Scan for the cell matching the given text and deliver its (x, y) coordinate at center. 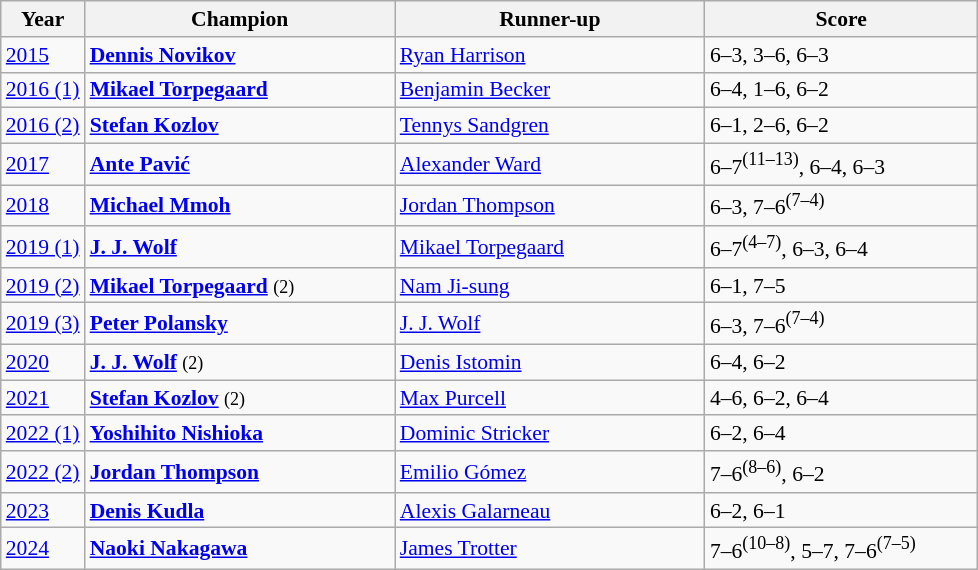
2020 (43, 363)
6–4, 1–6, 6–2 (842, 90)
6–7(4–7), 6–3, 6–4 (842, 246)
7–6(8–6), 6–2 (842, 472)
Ante Pavić (240, 164)
Stefan Kozlov (2) (240, 398)
Dennis Novikov (240, 55)
Mikael Torpegaard (2) (240, 286)
Ryan Harrison (550, 55)
Denis Kudla (240, 511)
Score (842, 19)
Naoki Nakagawa (240, 548)
Dominic Stricker (550, 434)
2019 (3) (43, 324)
6–2, 6–1 (842, 511)
Alexander Ward (550, 164)
2021 (43, 398)
2024 (43, 548)
Champion (240, 19)
Michael Mmoh (240, 206)
2016 (1) (43, 90)
6–1, 2–6, 6–2 (842, 126)
Denis Istomin (550, 363)
7–6(10–8), 5–7, 7–6(7–5) (842, 548)
Yoshihito Nishioka (240, 434)
Alexis Galarneau (550, 511)
2019 (2) (43, 286)
2022 (2) (43, 472)
Peter Polansky (240, 324)
Max Purcell (550, 398)
Runner-up (550, 19)
2023 (43, 511)
2018 (43, 206)
James Trotter (550, 548)
6–2, 6–4 (842, 434)
Emilio Gómez (550, 472)
6–4, 6–2 (842, 363)
Tennys Sandgren (550, 126)
2017 (43, 164)
4–6, 6–2, 6–4 (842, 398)
Year (43, 19)
2022 (1) (43, 434)
J. J. Wolf (2) (240, 363)
6–3, 3–6, 6–3 (842, 55)
2016 (2) (43, 126)
Benjamin Becker (550, 90)
2019 (1) (43, 246)
6–1, 7–5 (842, 286)
2015 (43, 55)
Stefan Kozlov (240, 126)
Nam Ji-sung (550, 286)
6–7(11–13), 6–4, 6–3 (842, 164)
